From the cell containing the given text, extract its center point as (X, Y) coordinate. 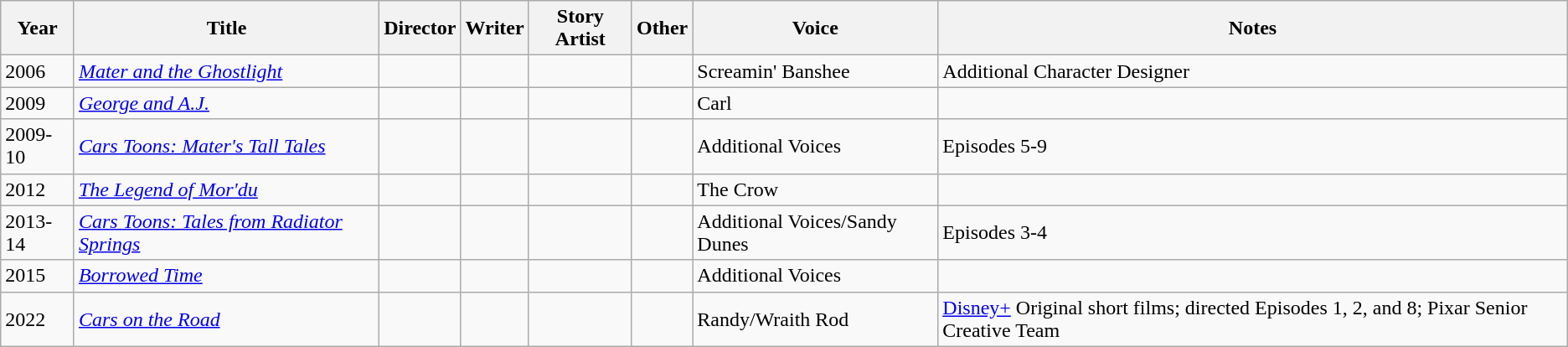
Randy/Wraith Rod (816, 319)
Year (38, 28)
2009 (38, 103)
Cars Toons: Tales from Radiator Springs (226, 233)
Disney+ Original short films; directed Episodes 1, 2, and 8; Pixar Senior Creative Team (1253, 319)
Cars Toons: Mater's Tall Tales (226, 146)
Notes (1253, 28)
Other (662, 28)
Episodes 3-4 (1253, 233)
Carl (816, 103)
The Legend of Mor'du (226, 189)
2009-10 (38, 146)
Story Artist (580, 28)
Cars on the Road (226, 319)
Writer (494, 28)
Voice (816, 28)
2012 (38, 189)
Additional Voices/Sandy Dunes (816, 233)
Mater and the Ghostlight (226, 71)
Episodes 5-9 (1253, 146)
Additional Character Designer (1253, 71)
2022 (38, 319)
2006 (38, 71)
Director (420, 28)
George and A.J. (226, 103)
Borrowed Time (226, 276)
2013-14 (38, 233)
Screamin' Banshee (816, 71)
Title (226, 28)
The Crow (816, 189)
2015 (38, 276)
